Scan for the cell matching the given text and deliver its (X, Y) coordinate at center. 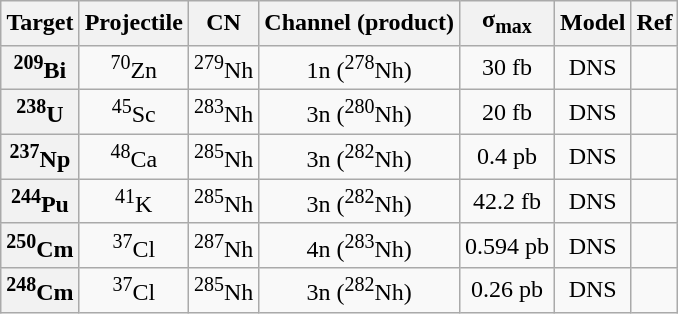
0.594 pb (506, 246)
209Bi (40, 68)
279Nh (223, 68)
41K (134, 202)
0.4 pb (506, 156)
σmax (506, 23)
287Nh (223, 246)
Channel (product) (360, 23)
70Zn (134, 68)
283Nh (223, 112)
Target (40, 23)
45Sc (134, 112)
244Pu (40, 202)
30 fb (506, 68)
248Cm (40, 290)
4n (283Nh) (360, 246)
250Cm (40, 246)
237Np (40, 156)
20 fb (506, 112)
3n (280Nh) (360, 112)
CN (223, 23)
42.2 fb (506, 202)
Model (592, 23)
0.26 pb (506, 290)
Projectile (134, 23)
Ref (654, 23)
1n (278Nh) (360, 68)
48Ca (134, 156)
238U (40, 112)
